From the cell containing the given text, extract its center point as (X, Y) coordinate. 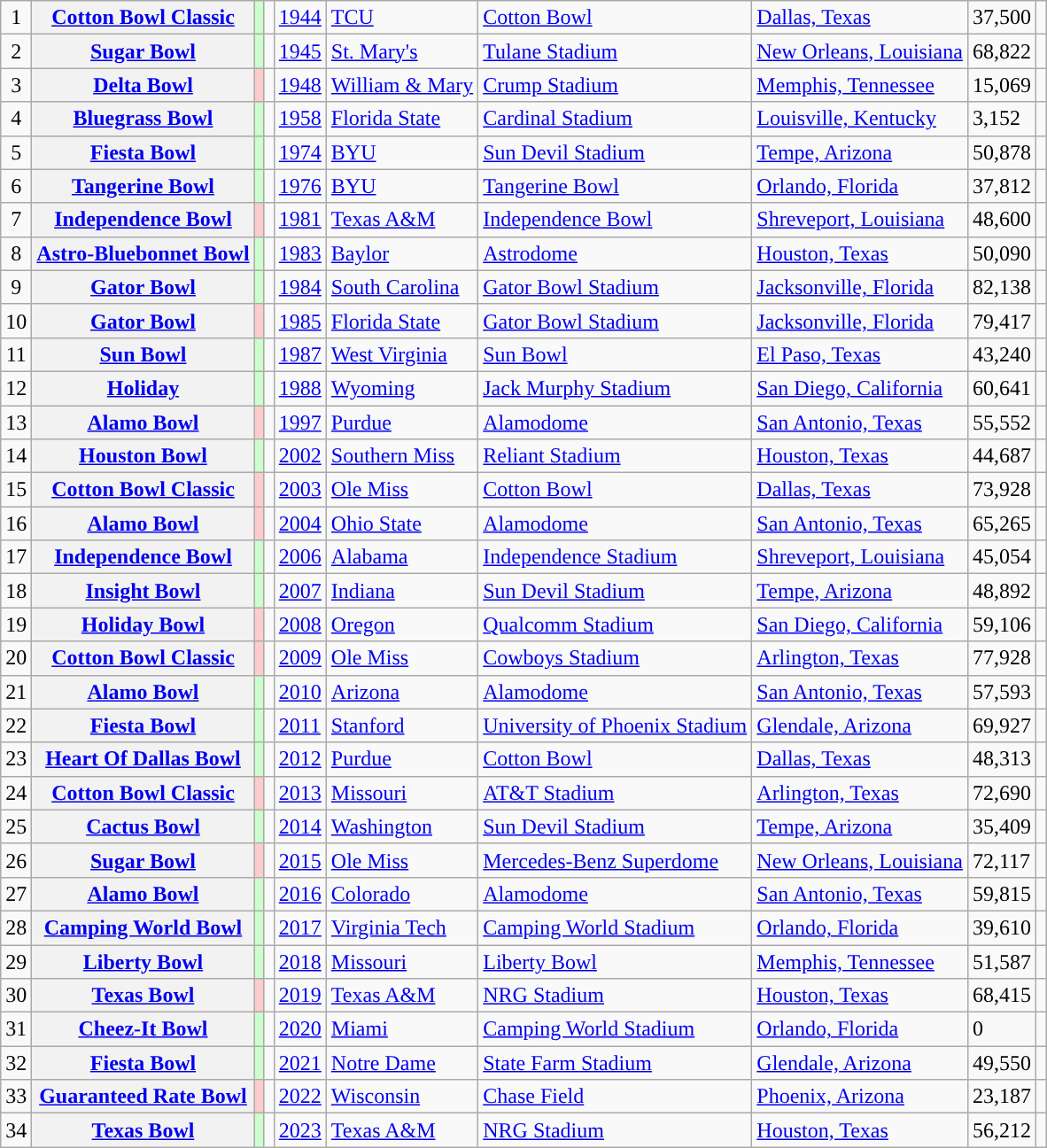
Delta Bowl (143, 85)
State Farm Stadium (615, 1063)
7 (16, 220)
33 (16, 1097)
68,415 (1001, 996)
29 (16, 961)
2013 (299, 793)
18 (16, 591)
50,878 (1001, 152)
Holiday Bowl (143, 624)
14 (16, 456)
Virginia Tech (402, 927)
49,550 (1001, 1063)
1944 (299, 18)
59,815 (1001, 894)
South Carolina (402, 287)
Reliant Stadium (615, 456)
1976 (299, 186)
Holiday (143, 388)
3 (16, 85)
20 (16, 658)
Jack Murphy Stadium (615, 388)
43,240 (1001, 354)
Arizona (402, 692)
19 (16, 624)
Ohio State (402, 524)
2007 (299, 591)
23,187 (1001, 1097)
44,687 (1001, 456)
Cowboys Stadium (615, 658)
16 (16, 524)
32 (16, 1063)
Heart Of Dallas Bowl (143, 759)
45,054 (1001, 557)
55,552 (1001, 423)
37,500 (1001, 18)
48,892 (1001, 591)
2020 (299, 1029)
Indiana (402, 591)
2009 (299, 658)
2022 (299, 1097)
El Paso, Texas (860, 354)
Wisconsin (402, 1097)
1 (16, 18)
2012 (299, 759)
2017 (299, 927)
31 (16, 1029)
15 (16, 490)
Crump Stadium (615, 85)
1983 (299, 253)
Miami (402, 1029)
1945 (299, 51)
25 (16, 826)
2003 (299, 490)
23 (16, 759)
Cardinal Stadium (615, 119)
Cactus Bowl (143, 826)
79,417 (1001, 321)
27 (16, 894)
William & Mary (402, 85)
65,265 (1001, 524)
1988 (299, 388)
51,587 (1001, 961)
9 (16, 287)
1997 (299, 423)
4 (16, 119)
2002 (299, 456)
1984 (299, 287)
Astrodome (615, 253)
2 (16, 51)
6 (16, 186)
26 (16, 860)
3,152 (1001, 119)
1987 (299, 354)
30 (16, 996)
Alabama (402, 557)
2006 (299, 557)
39,610 (1001, 927)
2004 (299, 524)
Colorado (402, 894)
2016 (299, 894)
2008 (299, 624)
Bluegrass Bowl (143, 119)
82,138 (1001, 287)
Baylor (402, 253)
10 (16, 321)
Independence Stadium (615, 557)
Houston Bowl (143, 456)
72,690 (1001, 793)
11 (16, 354)
8 (16, 253)
12 (16, 388)
TCU (402, 18)
28 (16, 927)
2023 (299, 1130)
60,641 (1001, 388)
17 (16, 557)
72,117 (1001, 860)
Wyoming (402, 388)
Qualcomm Stadium (615, 624)
37,812 (1001, 186)
69,927 (1001, 725)
Mercedes-Benz Superdome (615, 860)
Washington (402, 826)
77,928 (1001, 658)
Cheez-It Bowl (143, 1029)
Notre Dame (402, 1063)
48,313 (1001, 759)
Insight Bowl (143, 591)
2021 (299, 1063)
22 (16, 725)
Guaranteed Rate Bowl (143, 1097)
West Virginia (402, 354)
68,822 (1001, 51)
St. Mary's (402, 51)
35,409 (1001, 826)
57,593 (1001, 692)
Southern Miss (402, 456)
2019 (299, 996)
56,212 (1001, 1130)
13 (16, 423)
Astro-Bluebonnet Bowl (143, 253)
50,090 (1001, 253)
34 (16, 1130)
1981 (299, 220)
2011 (299, 725)
5 (16, 152)
21 (16, 692)
15,069 (1001, 85)
Tulane Stadium (615, 51)
2018 (299, 961)
73,928 (1001, 490)
Louisville, Kentucky (860, 119)
1948 (299, 85)
2015 (299, 860)
1985 (299, 321)
Chase Field (615, 1097)
48,600 (1001, 220)
2014 (299, 826)
Stanford (402, 725)
1974 (299, 152)
0 (1001, 1029)
59,106 (1001, 624)
2010 (299, 692)
AT&T Stadium (615, 793)
Phoenix, Arizona (860, 1097)
Camping World Bowl (143, 927)
1958 (299, 119)
24 (16, 793)
Oregon (402, 624)
University of Phoenix Stadium (615, 725)
